Pinpoint the cell where the given text exists, returning its (X, Y) midpoint coordinate. 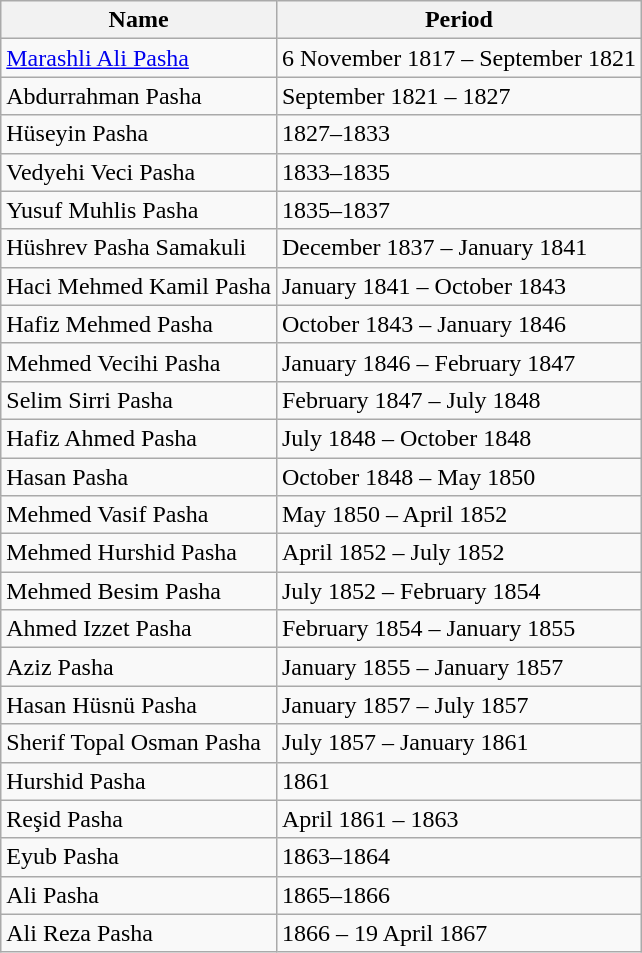
May 1850 – April 1852 (458, 515)
Mehmed Vasif Pasha (139, 515)
January 1841 – October 1843 (458, 286)
Name (139, 20)
Mehmed Hurshid Pasha (139, 553)
Mehmed Besim Pasha (139, 591)
February 1847 – July 1848 (458, 400)
1861 (458, 781)
Hafiz Ahmed Pasha (139, 438)
Hüseyin Pasha (139, 134)
September 1821 – 1827 (458, 96)
6 November 1817 – September 1821 (458, 58)
February 1854 – January 1855 (458, 629)
Ali Reza Pasha (139, 933)
1835–1837 (458, 210)
July 1848 – October 1848 (458, 438)
1833–1835 (458, 172)
Haci Mehmed Kamil Pasha (139, 286)
April 1861 – 1863 (458, 819)
January 1855 – January 1857 (458, 667)
April 1852 – July 1852 (458, 553)
Hafiz Mehmed Pasha (139, 324)
Vedyehi Veci Pasha (139, 172)
Marashli Ali Pasha (139, 58)
Ahmed Izzet Pasha (139, 629)
Eyub Pasha (139, 857)
July 1857 – January 1861 (458, 743)
Period (458, 20)
January 1857 – July 1857 (458, 705)
Hasan Pasha (139, 477)
October 1843 – January 1846 (458, 324)
October 1848 – May 1850 (458, 477)
1863–1864 (458, 857)
Yusuf Muhlis Pasha (139, 210)
Hasan Hüsnü Pasha (139, 705)
Hüshrev Pasha Samakuli (139, 248)
1865–1866 (458, 895)
December 1837 – January 1841 (458, 248)
Abdurrahman Pasha (139, 96)
1866 – 19 April 1867 (458, 933)
Hurshid Pasha (139, 781)
Reşid Pasha (139, 819)
January 1846 – February 1847 (458, 362)
Mehmed Vecihi Pasha (139, 362)
July 1852 – February 1854 (458, 591)
Selim Sirri Pasha (139, 400)
Ali Pasha (139, 895)
Aziz Pasha (139, 667)
1827–1833 (458, 134)
Sherif Topal Osman Pasha (139, 743)
